Search for the cell housing the specified text and yield its (x, y) center coordinate. 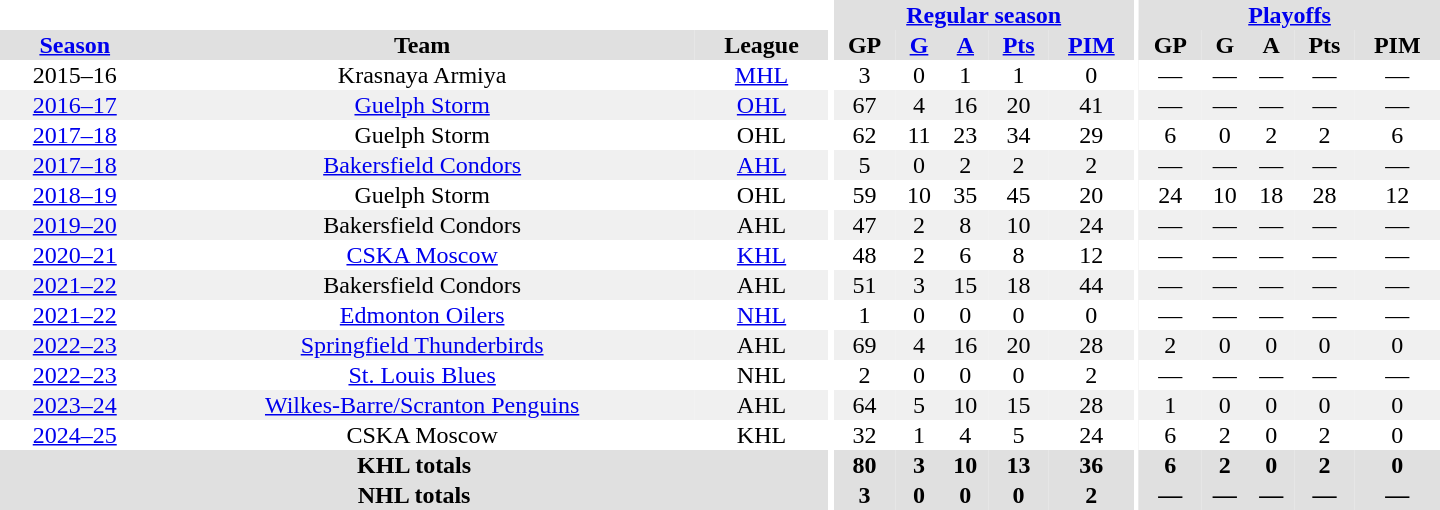
Krasnaya Armiya (422, 75)
Regular season (984, 15)
NHL totals (414, 495)
29 (1092, 135)
47 (864, 225)
44 (1092, 285)
2016–17 (75, 105)
48 (864, 255)
Team (422, 45)
2023–24 (75, 405)
62 (864, 135)
23 (965, 135)
MHL (762, 75)
64 (864, 405)
34 (1019, 135)
2019–20 (75, 225)
2015–16 (75, 75)
Wilkes-Barre/Scranton Penguins (422, 405)
Season (75, 45)
KHL totals (414, 465)
36 (1092, 465)
Springfield Thunderbirds (422, 345)
Playoffs (1290, 15)
2020–21 (75, 255)
41 (1092, 105)
St. Louis Blues (422, 375)
67 (864, 105)
35 (965, 195)
2024–25 (75, 435)
69 (864, 345)
League (762, 45)
11 (919, 135)
45 (1019, 195)
2018–19 (75, 195)
Edmonton Oilers (422, 315)
13 (1019, 465)
32 (864, 435)
51 (864, 285)
59 (864, 195)
80 (864, 465)
